Locate the cell with the specified text and output its (x, y) center coordinate. 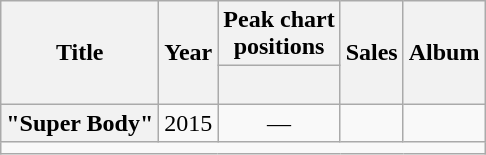
Album (444, 52)
Sales (372, 52)
— (279, 123)
Year (188, 52)
2015 (188, 123)
Peak chartpositions (279, 34)
Title (80, 52)
"Super Body" (80, 123)
